Output the (x, y) coordinate of the center of the cell containing the given text.  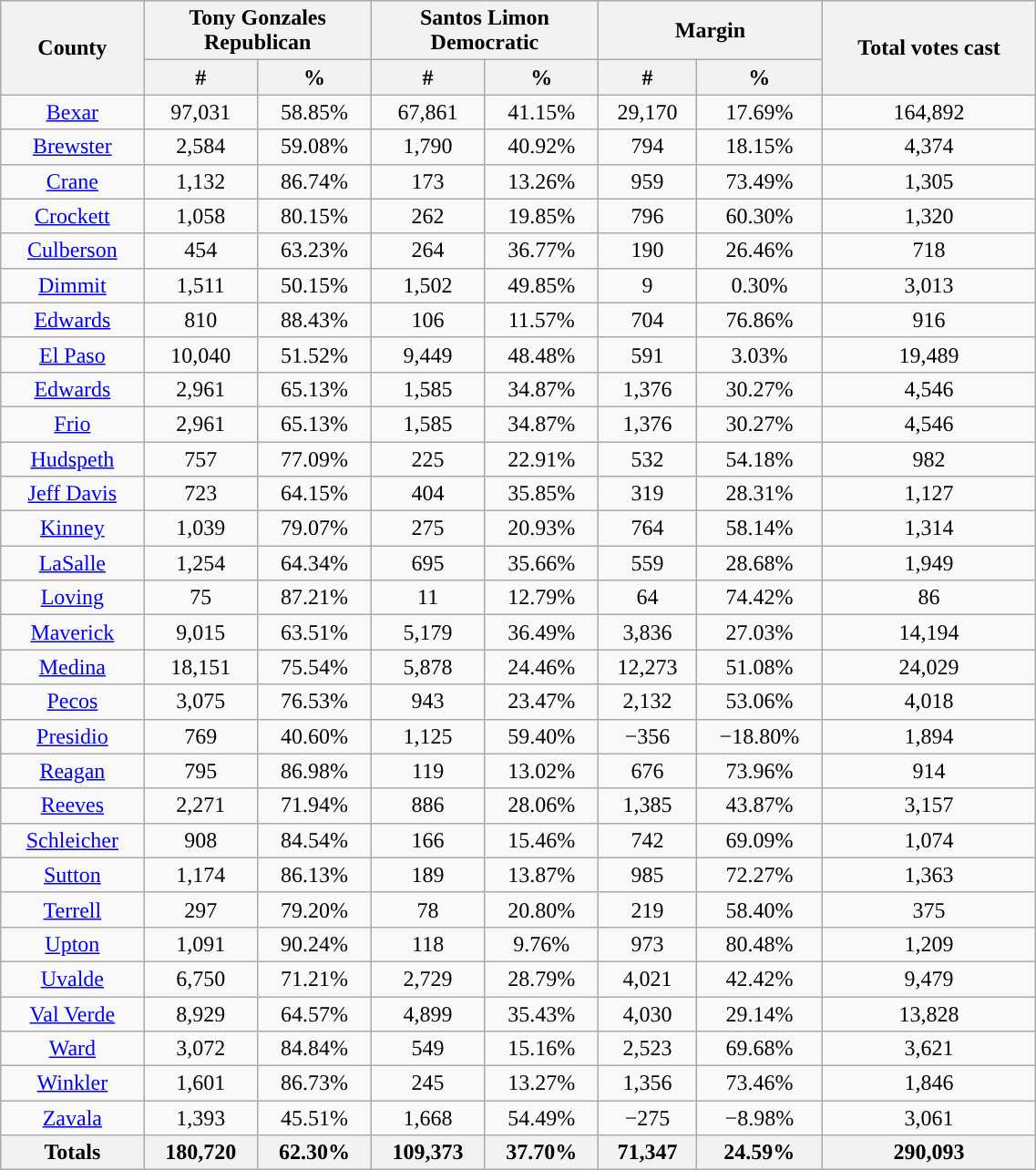
10,040 (200, 354)
97,031 (200, 112)
15.46% (541, 840)
17.69% (759, 112)
73.49% (759, 181)
Val Verde (73, 1014)
86.98% (315, 771)
914 (928, 771)
41.15% (541, 112)
2,523 (648, 1049)
29.14% (759, 1014)
695 (428, 563)
1,846 (928, 1083)
Upton (73, 944)
79.07% (315, 529)
Sutton (73, 875)
1,091 (200, 944)
35.43% (541, 1014)
13.02% (541, 771)
24,029 (928, 667)
1,132 (200, 181)
190 (648, 251)
Frio (73, 424)
59.08% (315, 147)
404 (428, 494)
Pecos (73, 702)
Ward (73, 1049)
27.03% (759, 632)
5,179 (428, 632)
4,018 (928, 702)
40.92% (541, 147)
Winkler (73, 1083)
24.59% (759, 1153)
5,878 (428, 667)
73.96% (759, 771)
549 (428, 1049)
794 (648, 147)
26.46% (759, 251)
48.48% (541, 354)
375 (928, 909)
11 (428, 598)
1,949 (928, 563)
Totals (73, 1153)
50.15% (315, 285)
1,174 (200, 875)
4,030 (648, 1014)
3,072 (200, 1049)
Total votes cast (928, 47)
75.54% (315, 667)
13.27% (541, 1083)
40.60% (315, 736)
180,720 (200, 1153)
Hudspeth (73, 458)
0.30% (759, 285)
1,385 (648, 806)
1,511 (200, 285)
−8.98% (759, 1118)
8,929 (200, 1014)
Santos LimonDemocratic (485, 31)
704 (648, 320)
1,074 (928, 840)
4,899 (428, 1014)
1,127 (928, 494)
64.34% (315, 563)
319 (648, 494)
118 (428, 944)
810 (200, 320)
3,075 (200, 702)
67,861 (428, 112)
9,479 (928, 979)
12.79% (541, 598)
69.68% (759, 1049)
297 (200, 909)
764 (648, 529)
24.46% (541, 667)
Tony GonzalesRepublican (257, 31)
262 (428, 216)
2,271 (200, 806)
13.87% (541, 875)
225 (428, 458)
49.85% (541, 285)
LaSalle (73, 563)
532 (648, 458)
36.49% (541, 632)
886 (428, 806)
County (73, 47)
973 (648, 944)
166 (428, 840)
58.14% (759, 529)
60.30% (759, 216)
1,393 (200, 1118)
4,021 (648, 979)
87.21% (315, 598)
58.85% (315, 112)
64.15% (315, 494)
Medina (73, 667)
−18.80% (759, 736)
28.79% (541, 979)
84.84% (315, 1049)
245 (428, 1083)
2,584 (200, 147)
1,790 (428, 147)
Reeves (73, 806)
9 (648, 285)
Kinney (73, 529)
173 (428, 181)
1,894 (928, 736)
28.06% (541, 806)
86 (928, 598)
189 (428, 875)
Jeff Davis (73, 494)
723 (200, 494)
51.08% (759, 667)
3,013 (928, 285)
795 (200, 771)
290,093 (928, 1153)
742 (648, 840)
20.93% (541, 529)
1,320 (928, 216)
19,489 (928, 354)
796 (648, 216)
959 (648, 181)
54.18% (759, 458)
53.06% (759, 702)
Schleicher (73, 840)
18.15% (759, 147)
Zavala (73, 1118)
718 (928, 251)
35.66% (541, 563)
Loving (73, 598)
Reagan (73, 771)
109,373 (428, 1153)
75 (200, 598)
84.54% (315, 840)
3.03% (759, 354)
18,151 (200, 667)
164,892 (928, 112)
1,209 (928, 944)
74.42% (759, 598)
76.53% (315, 702)
80.48% (759, 944)
20.80% (541, 909)
2,729 (428, 979)
11.57% (541, 320)
69.09% (759, 840)
28.31% (759, 494)
13,828 (928, 1014)
Presidio (73, 736)
71.21% (315, 979)
219 (648, 909)
9,449 (428, 354)
Uvalde (73, 979)
42.42% (759, 979)
86.74% (315, 181)
Brewster (73, 147)
1,305 (928, 181)
1,254 (200, 563)
El Paso (73, 354)
591 (648, 354)
982 (928, 458)
Crockett (73, 216)
64 (648, 598)
1,601 (200, 1083)
275 (428, 529)
−275 (648, 1118)
45.51% (315, 1118)
Margin (711, 31)
64.57% (315, 1014)
43.87% (759, 806)
2,132 (648, 702)
1,356 (648, 1083)
71,347 (648, 1153)
9,015 (200, 632)
58.40% (759, 909)
76.86% (759, 320)
Dimmit (73, 285)
62.30% (315, 1153)
1,668 (428, 1118)
37.70% (541, 1153)
264 (428, 251)
35.85% (541, 494)
454 (200, 251)
985 (648, 875)
676 (648, 771)
119 (428, 771)
14,194 (928, 632)
4,374 (928, 147)
59.40% (541, 736)
86.13% (315, 875)
9.76% (541, 944)
943 (428, 702)
78 (428, 909)
63.23% (315, 251)
22.91% (541, 458)
15.16% (541, 1049)
63.51% (315, 632)
106 (428, 320)
3,621 (928, 1049)
Maverick (73, 632)
1,058 (200, 216)
13.26% (541, 181)
86.73% (315, 1083)
559 (648, 563)
Terrell (73, 909)
916 (928, 320)
71.94% (315, 806)
Culberson (73, 251)
51.52% (315, 354)
54.49% (541, 1118)
Bexar (73, 112)
1,039 (200, 529)
6,750 (200, 979)
757 (200, 458)
−356 (648, 736)
80.15% (315, 216)
36.77% (541, 251)
19.85% (541, 216)
72.27% (759, 875)
3,157 (928, 806)
1,502 (428, 285)
73.46% (759, 1083)
23.47% (541, 702)
28.68% (759, 563)
90.24% (315, 944)
79.20% (315, 909)
Crane (73, 181)
1,363 (928, 875)
77.09% (315, 458)
1,125 (428, 736)
29,170 (648, 112)
3,836 (648, 632)
769 (200, 736)
3,061 (928, 1118)
908 (200, 840)
12,273 (648, 667)
88.43% (315, 320)
1,314 (928, 529)
